Detect which cell encompasses the target text, then output its (x, y) center coordinate. 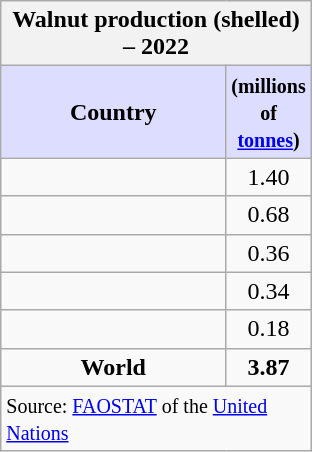
(millions of tonnes) (269, 112)
Country (114, 112)
Walnut production (shelled) – 2022 (156, 34)
1.40 (269, 177)
3.87 (269, 367)
World (114, 367)
Source: FAOSTAT of the United Nations (156, 418)
0.68 (269, 215)
0.36 (269, 253)
0.34 (269, 291)
0.18 (269, 329)
